Extract the [x, y] coordinate from the center of the cell holding the provided text.  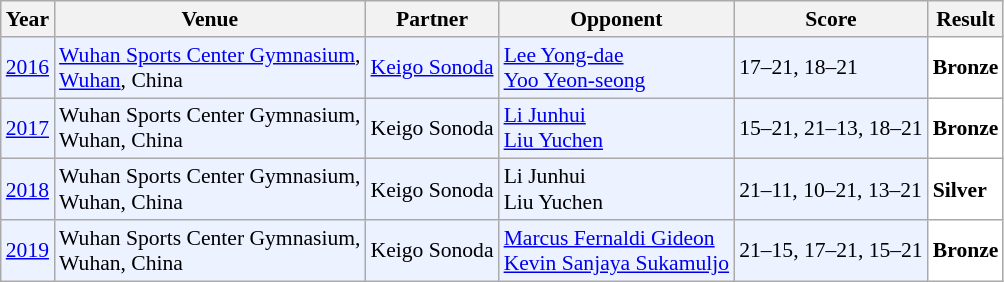
Opponent [617, 19]
Lee Yong-dae Yoo Yeon-seong [617, 68]
2019 [28, 250]
Partner [432, 19]
Venue [210, 19]
2016 [28, 68]
21–11, 10–21, 13–21 [831, 190]
Score [831, 19]
Silver [966, 190]
Marcus Fernaldi Gideon Kevin Sanjaya Sukamuljo [617, 250]
15–21, 21–13, 18–21 [831, 128]
21–15, 17–21, 15–21 [831, 250]
2018 [28, 190]
2017 [28, 128]
17–21, 18–21 [831, 68]
Result [966, 19]
Year [28, 19]
